Locate the cell with the specified text and output its (X, Y) center coordinate. 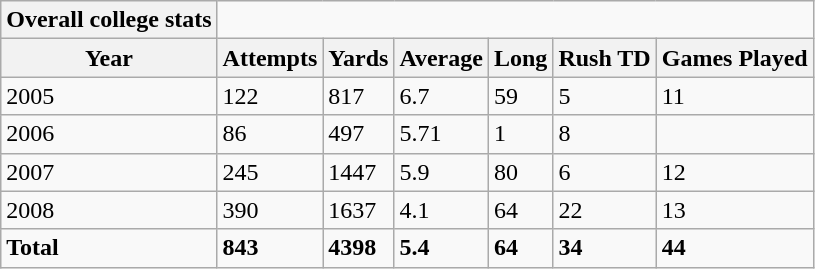
8 (604, 134)
2008 (109, 210)
Attempts (270, 58)
Games Played (734, 58)
4.1 (442, 210)
11 (734, 96)
6.7 (442, 96)
Long (520, 58)
Year (109, 58)
2007 (109, 172)
6 (604, 172)
5.9 (442, 172)
2006 (109, 134)
122 (270, 96)
34 (604, 248)
1 (520, 134)
12 (734, 172)
Total (109, 248)
497 (358, 134)
22 (604, 210)
44 (734, 248)
80 (520, 172)
2005 (109, 96)
Yards (358, 58)
5.4 (442, 248)
1447 (358, 172)
390 (270, 210)
13 (734, 210)
843 (270, 248)
59 (520, 96)
Overall college stats (109, 20)
Average (442, 58)
817 (358, 96)
5 (604, 96)
4398 (358, 248)
5.71 (442, 134)
1637 (358, 210)
245 (270, 172)
Rush TD (604, 58)
86 (270, 134)
